Output the [x, y] coordinate of the center of the cell containing the given text.  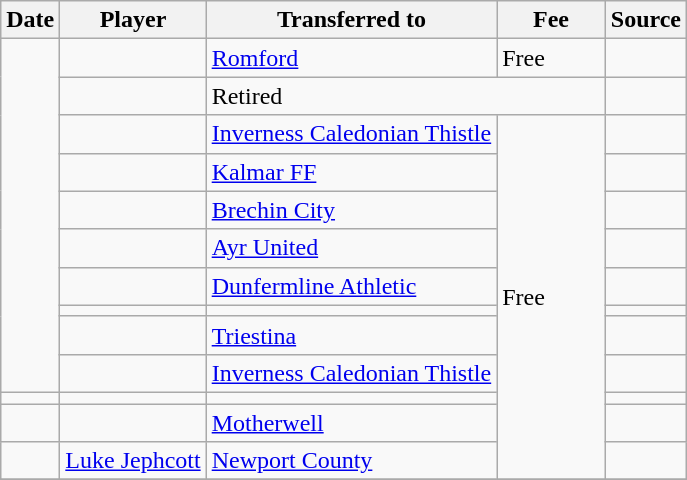
Dunfermline Athletic [352, 286]
Newport County [352, 461]
Motherwell [352, 423]
Player [133, 20]
Triestina [352, 335]
Kalmar FF [352, 172]
Fee [552, 20]
Source [646, 20]
Romford [352, 58]
Brechin City [352, 210]
Retired [406, 96]
Date [30, 20]
Transferred to [352, 20]
Ayr United [352, 248]
Luke Jephcott [133, 461]
